Find where the given text appears and provide that cell's center as [X, Y] coordinate. 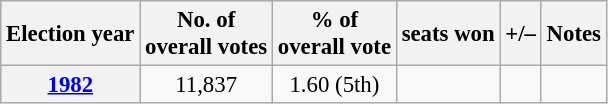
1.60 (5th) [334, 85]
seats won [448, 34]
+/– [520, 34]
No. ofoverall votes [206, 34]
Election year [70, 34]
1982 [70, 85]
Notes [574, 34]
11,837 [206, 85]
% ofoverall vote [334, 34]
